Identify which cell holds the provided text, then report its [X, Y] central coordinate. 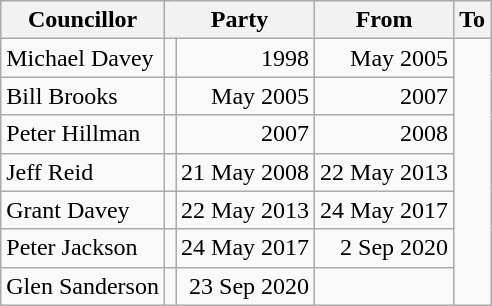
Party [239, 20]
Councillor [83, 20]
Jeff Reid [83, 172]
From [384, 20]
23 Sep 2020 [246, 286]
Bill Brooks [83, 96]
21 May 2008 [246, 172]
Michael Davey [83, 58]
2008 [384, 134]
To [472, 20]
Glen Sanderson [83, 286]
2 Sep 2020 [384, 248]
Peter Hillman [83, 134]
Peter Jackson [83, 248]
1998 [246, 58]
Grant Davey [83, 210]
